From the cell containing the given text, extract its center point as (X, Y) coordinate. 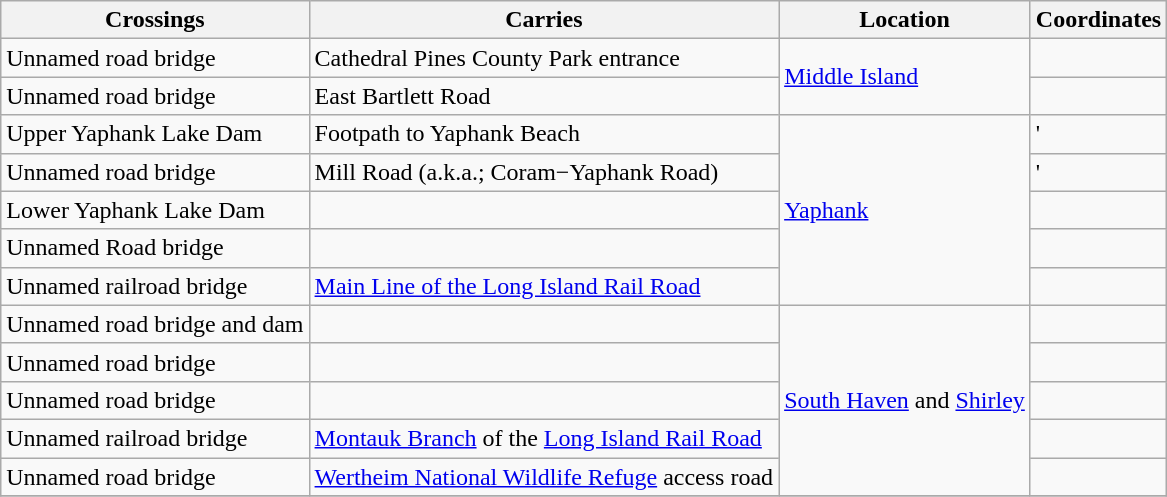
Wertheim National Wildlife Refuge access road (544, 477)
East Bartlett Road (544, 96)
Unnamed Road bridge (155, 248)
Upper Yaphank Lake Dam (155, 134)
Footpath to Yaphank Beach (544, 134)
Carries (544, 20)
Montauk Branch of the Long Island Rail Road (544, 438)
Yaphank (905, 210)
South Haven and Shirley (905, 400)
Middle Island (905, 77)
Mill Road (a.k.a.; Coram−Yaphank Road) (544, 172)
Unnamed road bridge and dam (155, 324)
Lower Yaphank Lake Dam (155, 210)
Coordinates (1098, 20)
Crossings (155, 20)
Main Line of the Long Island Rail Road (544, 286)
Location (905, 20)
Cathedral Pines County Park entrance (544, 58)
